Pinpoint the cell where the given text exists, returning its [X, Y] midpoint coordinate. 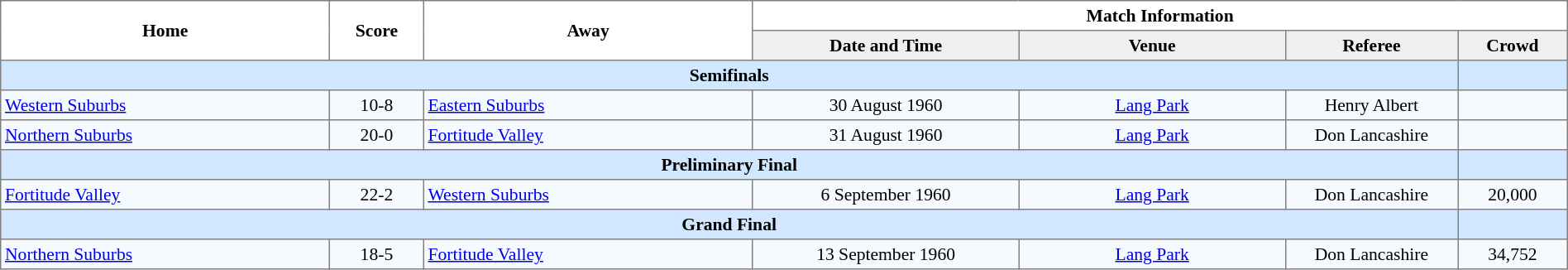
30 August 1960 [886, 105]
Semifinals [729, 75]
Match Information [1159, 16]
10-8 [377, 105]
13 September 1960 [886, 254]
Grand Final [729, 224]
Henry Albert [1371, 105]
6 September 1960 [886, 195]
31 August 1960 [886, 135]
Referee [1371, 46]
20,000 [1513, 195]
Away [588, 31]
Preliminary Final [729, 165]
Home [165, 31]
22-2 [377, 195]
20-0 [377, 135]
Date and Time [886, 46]
34,752 [1513, 254]
Venue [1152, 46]
Crowd [1513, 46]
18-5 [377, 254]
Eastern Suburbs [588, 105]
Score [377, 31]
